Search for the cell housing the specified text and yield its (X, Y) center coordinate. 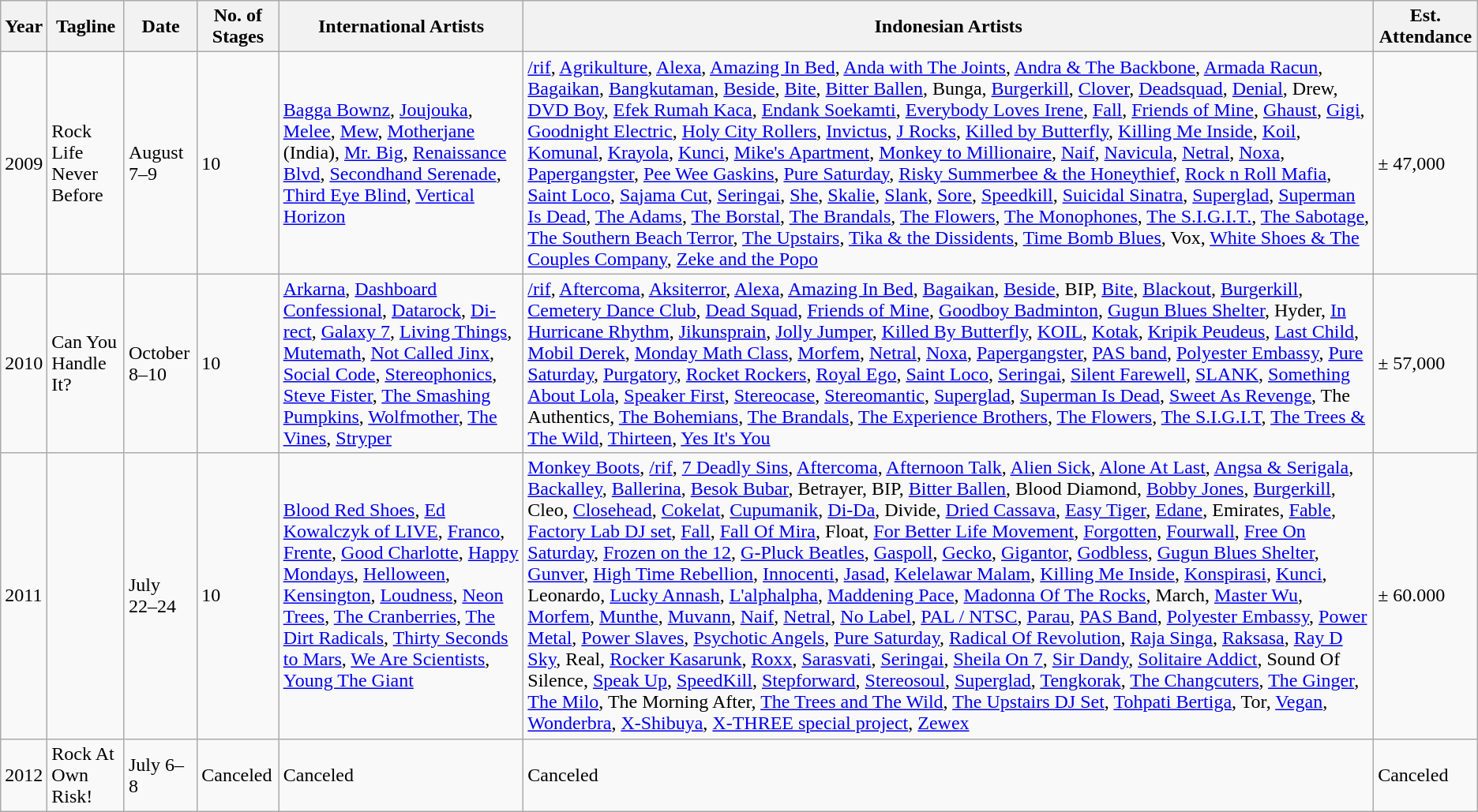
2011 (24, 596)
Can You Handle It? (86, 363)
Bagga Bownz, Joujouka, Melee, Mew, Motherjane (India), Mr. Big, Renaissance Blvd, Secondhand Serenade, Third Eye Blind, Vertical Horizon (401, 163)
International Artists (401, 27)
Est. Attendance (1426, 27)
2010 (24, 363)
October 8–10 (160, 363)
Tagline (86, 27)
Date (160, 27)
Rock Life Never Before (86, 163)
Rock At Own Risk! (86, 775)
2012 (24, 775)
July 22–24 (160, 596)
July 6–8 (160, 775)
August 7–9 (160, 163)
± 60.000 (1426, 596)
No. of Stages (238, 27)
2009 (24, 163)
Indonesian Artists (949, 27)
Year (24, 27)
± 57,000 (1426, 363)
± 47,000 (1426, 163)
